Extract the (X, Y) coordinate from the center of the cell holding the provided text.  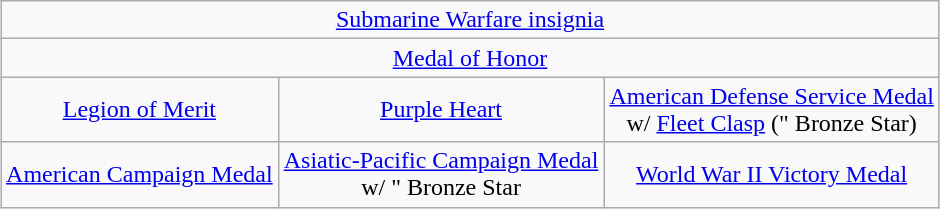
World War II Victory Medal (772, 174)
Purple Heart (441, 110)
Asiatic-Pacific Campaign Medalw/ " Bronze Star (441, 174)
Submarine Warfare insignia (470, 20)
Legion of Merit (140, 110)
American Defense Service Medalw/ Fleet Clasp (" Bronze Star) (772, 110)
American Campaign Medal (140, 174)
Medal of Honor (470, 58)
